From the cell containing the given text, extract its center point as (x, y) coordinate. 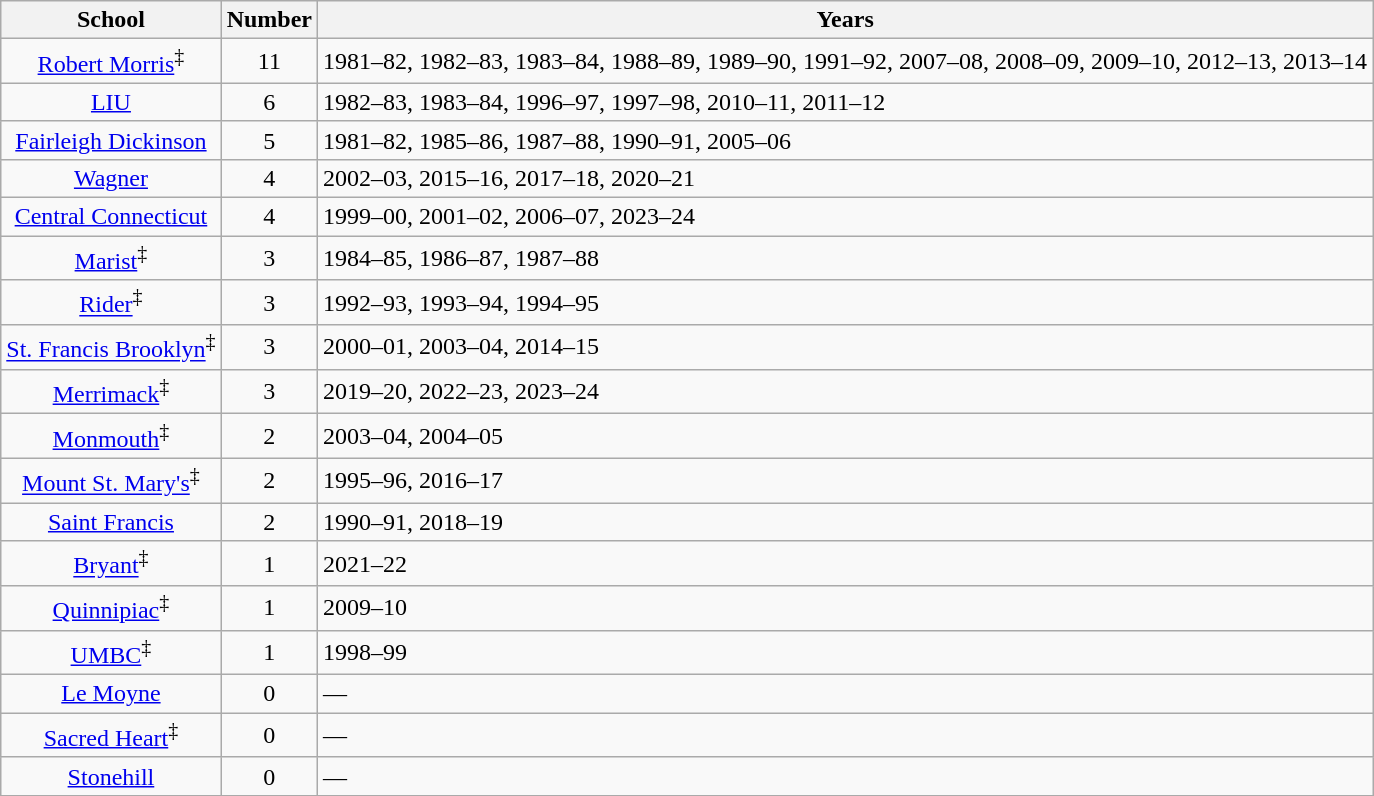
Stonehill (111, 776)
Quinnipiac‡ (111, 608)
1998–99 (846, 652)
Monmouth‡ (111, 436)
1999–00, 2001–02, 2006–07, 2023–24 (846, 217)
St. Francis Brooklyn‡ (111, 348)
6 (269, 102)
1981–82, 1982–83, 1983–84, 1988–89, 1989–90, 1991–92, 2007–08, 2008–09, 2009–10, 2012–13, 2013–14 (846, 62)
1995–96, 2016–17 (846, 480)
1984–85, 1986–87, 1987–88 (846, 258)
1981–82, 1985–86, 1987–88, 1990–91, 2005–06 (846, 140)
Mount St. Mary's‡ (111, 480)
1990–91, 2018–19 (846, 522)
Sacred Heart‡ (111, 736)
2000–01, 2003–04, 2014–15 (846, 348)
Wagner (111, 178)
Rider‡ (111, 302)
2002–03, 2015–16, 2017–18, 2020–21 (846, 178)
2003–04, 2004–05 (846, 436)
Bryant‡ (111, 564)
Fairleigh Dickinson (111, 140)
2021–22 (846, 564)
5 (269, 140)
LIU (111, 102)
Years (846, 20)
2019–20, 2022–23, 2023–24 (846, 392)
11 (269, 62)
2009–10 (846, 608)
1982–83, 1983–84, 1996–97, 1997–98, 2010–11, 2011–12 (846, 102)
UMBC‡ (111, 652)
Le Moyne (111, 694)
Saint Francis (111, 522)
Marist‡ (111, 258)
Central Connecticut (111, 217)
Number (269, 20)
1992–93, 1993–94, 1994–95 (846, 302)
School (111, 20)
Merrimack‡ (111, 392)
Robert Morris‡ (111, 62)
